Scan for the cell matching the given text and deliver its [x, y] coordinate at center. 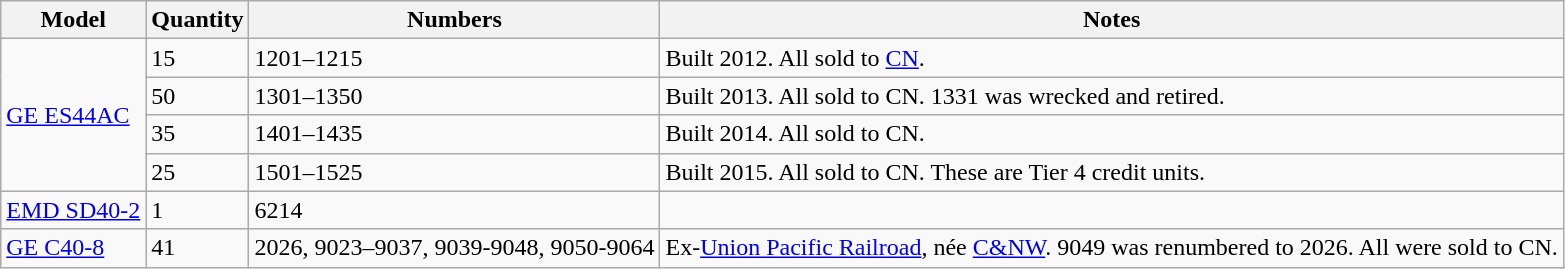
Model [74, 20]
6214 [454, 210]
EMD SD40-2 [74, 210]
Built 2013. All sold to CN. 1331 was wrecked and retired. [1112, 96]
2026, 9023–9037, 9039-9048, 9050-9064 [454, 248]
Built 2012. All sold to CN. [1112, 58]
1301–1350 [454, 96]
50 [198, 96]
25 [198, 172]
Notes [1112, 20]
1201–1215 [454, 58]
Quantity [198, 20]
Built 2015. All sold to CN. These are Tier 4 credit units. [1112, 172]
1 [198, 210]
1501–1525 [454, 172]
1401–1435 [454, 134]
35 [198, 134]
41 [198, 248]
15 [198, 58]
Built 2014. All sold to CN. [1112, 134]
GE ES44AC [74, 115]
Numbers [454, 20]
Ex-Union Pacific Railroad, née C&NW. 9049 was renumbered to 2026. All were sold to CN. [1112, 248]
GE C40-8 [74, 248]
